Provide the (x, y) coordinate of the cell's center where the given text is located.  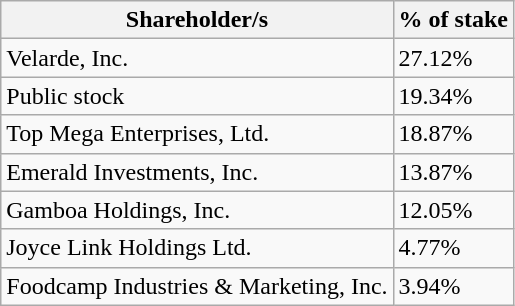
27.12% (453, 58)
Shareholder/s (197, 20)
Emerald Investments, Inc. (197, 172)
4.77% (453, 248)
Foodcamp Industries & Marketing, Inc. (197, 286)
Public stock (197, 96)
12.05% (453, 210)
Joyce Link Holdings Ltd. (197, 248)
18.87% (453, 134)
13.87% (453, 172)
3.94% (453, 286)
Top Mega Enterprises, Ltd. (197, 134)
% of stake (453, 20)
19.34% (453, 96)
Velarde, Inc. (197, 58)
Gamboa Holdings, Inc. (197, 210)
